Scan for the cell matching the given text and deliver its [x, y] coordinate at center. 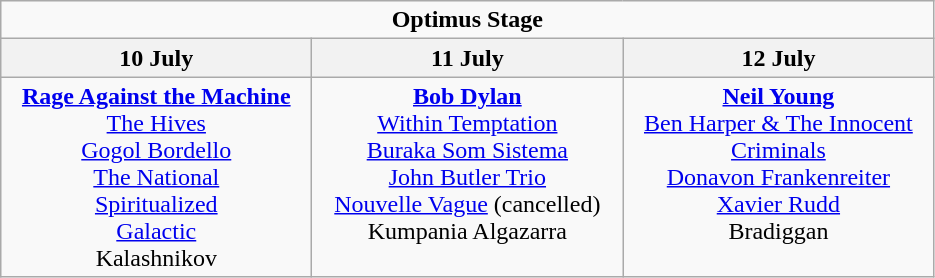
Optimus Stage [468, 20]
12 July [778, 58]
11 July [468, 58]
10 July [156, 58]
Neil YoungBen Harper & The Innocent CriminalsDonavon FrankenreiterXavier RuddBradiggan [778, 177]
Bob DylanWithin TemptationBuraka Som SistemaJohn Butler TrioNouvelle Vague (cancelled)Kumpania Algazarra [468, 177]
Rage Against the MachineThe HivesGogol BordelloThe NationalSpiritualizedGalacticKalashnikov [156, 177]
